Determine the (x, y) coordinate at the center of the cell enclosing the given text.  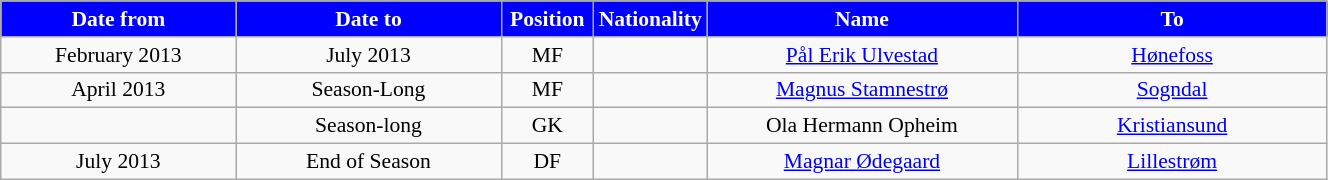
End of Season (368, 162)
Hønefoss (1172, 55)
Name (862, 19)
Lillestrøm (1172, 162)
To (1172, 19)
February 2013 (118, 55)
Season-long (368, 126)
Magnar Ødegaard (862, 162)
Date to (368, 19)
Magnus Stamnestrø (862, 90)
Pål Erik Ulvestad (862, 55)
Sogndal (1172, 90)
Nationality (650, 19)
Ola Hermann Opheim (862, 126)
Season-Long (368, 90)
DF (548, 162)
Kristiansund (1172, 126)
Date from (118, 19)
April 2013 (118, 90)
Position (548, 19)
GK (548, 126)
